Return the [X, Y] coordinate for the center point of the cell that contains the specified text.  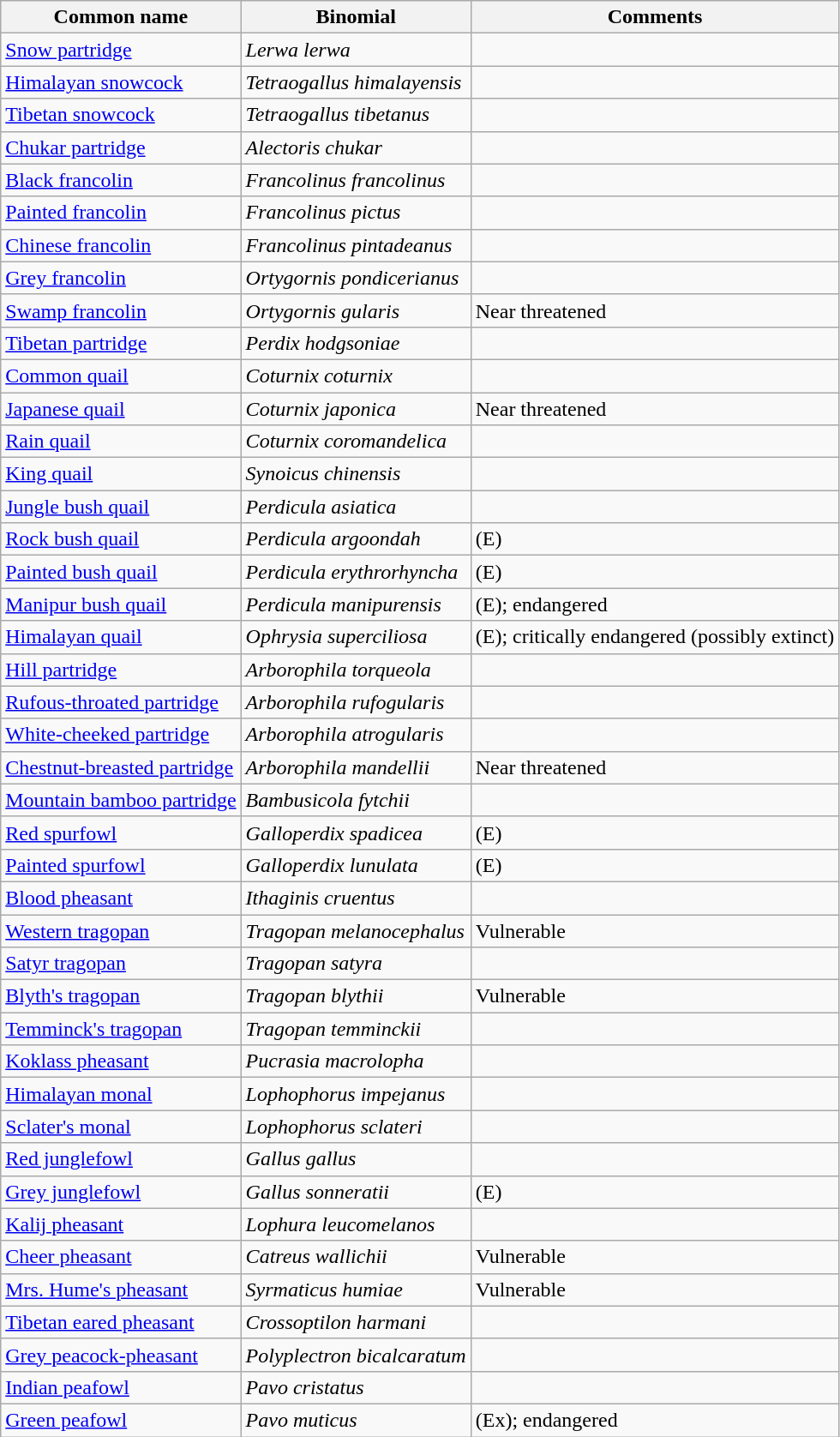
Perdicula asiatica [356, 507]
Coturnix coromandelica [356, 442]
Francolinus pictus [356, 213]
Alectoris chukar [356, 147]
Francolinus francolinus [356, 180]
Chinese francolin [121, 245]
Common quail [121, 376]
Perdicula erythrorhyncha [356, 572]
Tragopan temminckii [356, 1029]
Tragopan satyra [356, 964]
Satyr tragopan [121, 964]
Grey francolin [121, 278]
Francolinus pintadeanus [356, 245]
Hill partridge [121, 670]
Tragopan blythii [356, 996]
Arborophila atrogularis [356, 735]
Syrmaticus humiae [356, 1290]
Pavo cristatus [356, 1387]
Japanese quail [121, 409]
Synoicus chinensis [356, 474]
Tetraogallus tibetanus [356, 115]
(Ex); endangered [655, 1420]
Koklass pheasant [121, 1061]
Ortygornis pondicerianus [356, 278]
Ithaginis cruentus [356, 898]
Chestnut-breasted partridge [121, 767]
Ophrysia superciliosa [356, 637]
Tibetan eared pheasant [121, 1322]
Galloperdix spadicea [356, 833]
Himalayan snowcock [121, 82]
Rock bush quail [121, 539]
Sclater's monal [121, 1127]
Swamp francolin [121, 310]
Tibetan partridge [121, 343]
Mrs. Hume's pheasant [121, 1290]
Rain quail [121, 442]
Gallus sonneratii [356, 1192]
(E); critically endangered (possibly extinct) [655, 637]
Manipur bush quail [121, 604]
Ortygornis gularis [356, 310]
Himalayan quail [121, 637]
Galloperdix lunulata [356, 865]
Pavo muticus [356, 1420]
Polyplectron bicalcaratum [356, 1355]
Perdix hodgsoniae [356, 343]
Mountain bamboo partridge [121, 800]
Tibetan snowcock [121, 115]
Jungle bush quail [121, 507]
Blood pheasant [121, 898]
Lophura leucomelanos [356, 1224]
Painted spurfowl [121, 865]
Western tragopan [121, 930]
(E); endangered [655, 604]
Temminck's tragopan [121, 1029]
Snow partridge [121, 50]
Coturnix coturnix [356, 376]
Bambusicola fytchii [356, 800]
Cheer pheasant [121, 1257]
Painted bush quail [121, 572]
Chukar partridge [121, 147]
Comments [655, 17]
Arborophila mandellii [356, 767]
Indian peafowl [121, 1387]
King quail [121, 474]
Red junglefowl [121, 1159]
Black francolin [121, 180]
Perdicula manipurensis [356, 604]
Grey peacock-pheasant [121, 1355]
Rufous-throated partridge [121, 702]
Catreus wallichii [356, 1257]
Tetraogallus himalayensis [356, 82]
Arborophila rufogularis [356, 702]
Blyth's tragopan [121, 996]
Binomial [356, 17]
Perdicula argoondah [356, 539]
Pucrasia macrolopha [356, 1061]
White-cheeked partridge [121, 735]
Gallus gallus [356, 1159]
Kalij pheasant [121, 1224]
Grey junglefowl [121, 1192]
Tragopan melanocephalus [356, 930]
Lerwa lerwa [356, 50]
Lophophorus impejanus [356, 1094]
Himalayan monal [121, 1094]
Lophophorus sclateri [356, 1127]
Arborophila torqueola [356, 670]
Coturnix japonica [356, 409]
Crossoptilon harmani [356, 1322]
Green peafowl [121, 1420]
Red spurfowl [121, 833]
Common name [121, 17]
Painted francolin [121, 213]
